Scan for the cell matching the given text and deliver its (X, Y) coordinate at center. 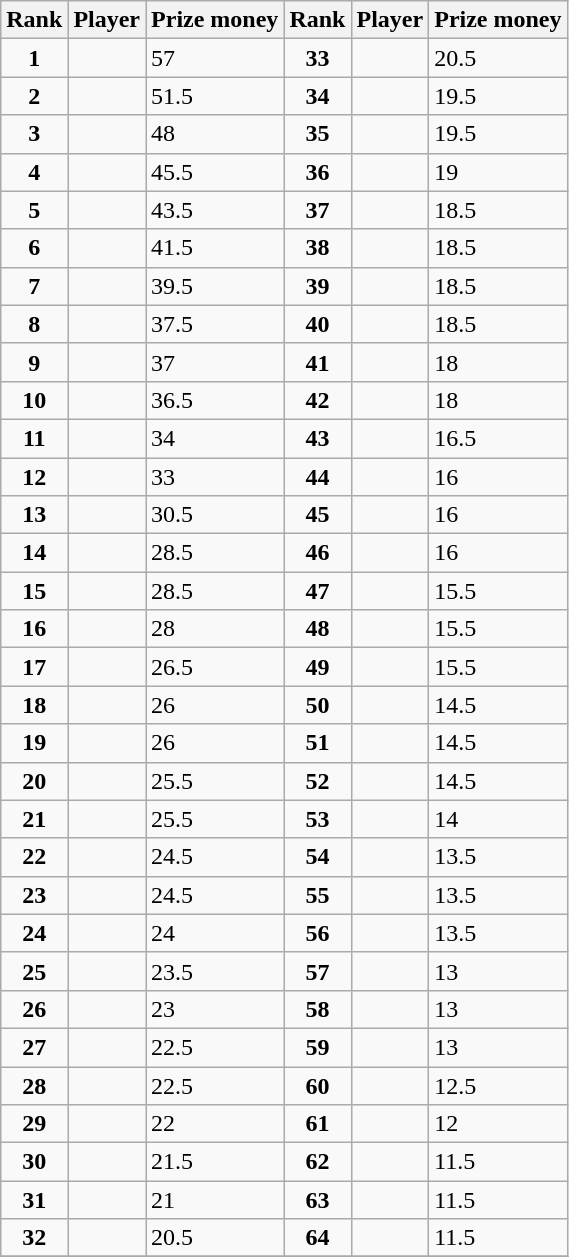
61 (318, 1124)
20 (34, 781)
55 (318, 895)
4 (34, 172)
35 (318, 134)
3 (34, 134)
32 (34, 1238)
16.5 (498, 438)
38 (318, 248)
45 (318, 515)
31 (34, 1200)
63 (318, 1200)
25 (34, 971)
6 (34, 248)
36.5 (215, 400)
40 (318, 324)
9 (34, 362)
11 (34, 438)
43.5 (215, 210)
7 (34, 286)
54 (318, 857)
46 (318, 553)
62 (318, 1162)
59 (318, 1047)
51 (318, 743)
5 (34, 210)
30 (34, 1162)
49 (318, 667)
36 (318, 172)
27 (34, 1047)
56 (318, 933)
29 (34, 1124)
58 (318, 1009)
41 (318, 362)
43 (318, 438)
8 (34, 324)
23.5 (215, 971)
39.5 (215, 286)
26.5 (215, 667)
41.5 (215, 248)
30.5 (215, 515)
1 (34, 58)
37.5 (215, 324)
2 (34, 96)
52 (318, 781)
39 (318, 286)
21.5 (215, 1162)
42 (318, 400)
44 (318, 477)
45.5 (215, 172)
12.5 (498, 1085)
51.5 (215, 96)
53 (318, 819)
50 (318, 705)
60 (318, 1085)
64 (318, 1238)
10 (34, 400)
17 (34, 667)
47 (318, 591)
15 (34, 591)
